Determine the [X, Y] coordinate at the center of the cell enclosing the given text.  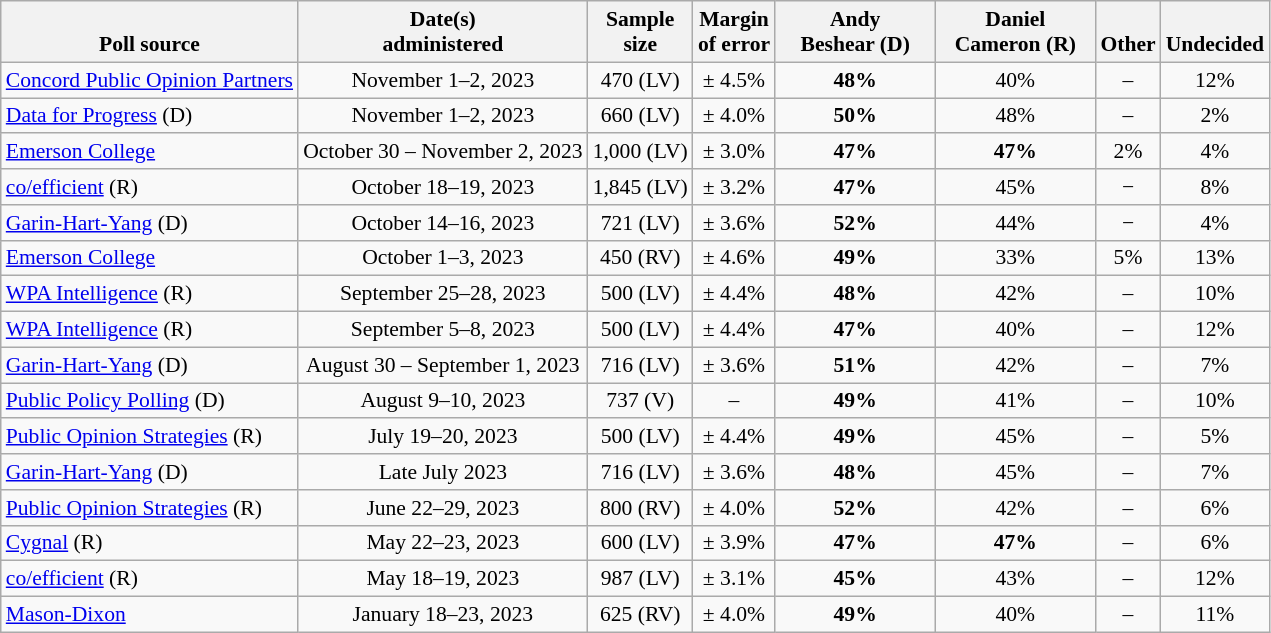
May 18–19, 2023 [443, 579]
October 18–19, 2023 [443, 187]
737 (V) [640, 401]
800 (RV) [640, 508]
± 3.0% [734, 152]
625 (RV) [640, 615]
41% [1015, 401]
± 4.6% [734, 258]
50% [855, 116]
AndyBeshear (D) [855, 32]
Undecided [1215, 32]
51% [855, 365]
August 9–10, 2023 [443, 401]
January 18–23, 2023 [443, 615]
July 19–20, 2023 [443, 437]
Mason-Dixon [150, 615]
43% [1015, 579]
± 3.2% [734, 187]
Date(s)administered [443, 32]
May 22–23, 2023 [443, 543]
Other [1128, 32]
June 22–29, 2023 [443, 508]
Public Policy Polling (D) [150, 401]
± 4.5% [734, 80]
660 (LV) [640, 116]
October 1–3, 2023 [443, 258]
1,845 (LV) [640, 187]
987 (LV) [640, 579]
33% [1015, 258]
8% [1215, 187]
September 25–28, 2023 [443, 294]
721 (LV) [640, 223]
Poll source [150, 32]
450 (RV) [640, 258]
44% [1015, 223]
Concord Public Opinion Partners [150, 80]
Marginof error [734, 32]
Late July 2023 [443, 472]
DanielCameron (R) [1015, 32]
± 3.9% [734, 543]
600 (LV) [640, 543]
± 3.1% [734, 579]
September 5–8, 2023 [443, 330]
11% [1215, 615]
Samplesize [640, 32]
Data for Progress (D) [150, 116]
470 (LV) [640, 80]
13% [1215, 258]
October 14–16, 2023 [443, 223]
August 30 – September 1, 2023 [443, 365]
Cygnal (R) [150, 543]
1,000 (LV) [640, 152]
October 30 – November 2, 2023 [443, 152]
